For the text-containing cell, return its midpoint in (x, y) coordinate format. 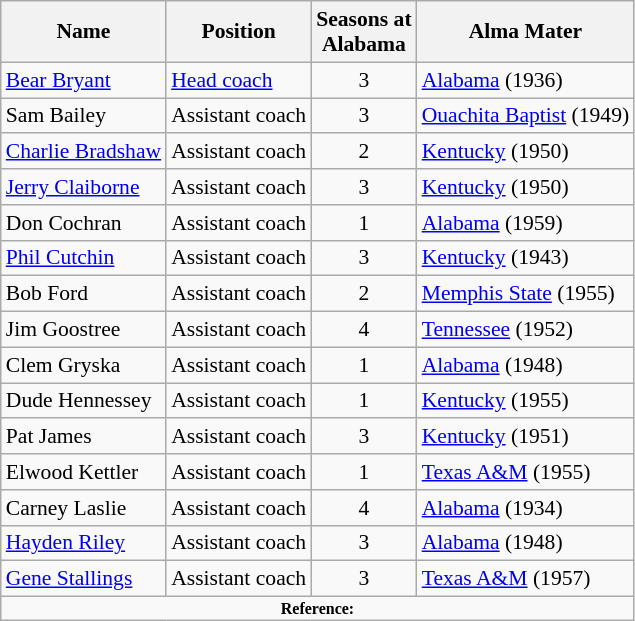
Hayden Riley (84, 543)
Elwood Kettler (84, 472)
Name (84, 32)
Clem Gryska (84, 365)
Kentucky (1943) (526, 258)
Gene Stallings (84, 579)
Sam Bailey (84, 116)
Alabama (1934) (526, 508)
Carney Laslie (84, 508)
Alma Mater (526, 32)
Alabama (1936) (526, 80)
Memphis State (1955) (526, 294)
Jerry Claiborne (84, 187)
Kentucky (1955) (526, 401)
Tennessee (1952) (526, 330)
Kentucky (1951) (526, 437)
Bear Bryant (84, 80)
Charlie Bradshaw (84, 152)
Bob Ford (84, 294)
Seasons atAlabama (364, 32)
Ouachita Baptist (1949) (526, 116)
Pat James (84, 437)
Don Cochran (84, 223)
Dude Hennessey (84, 401)
Texas A&M (1957) (526, 579)
Position (238, 32)
Phil Cutchin (84, 258)
Texas A&M (1955) (526, 472)
Head coach (238, 80)
Jim Goostree (84, 330)
Reference: (318, 609)
Alabama (1959) (526, 223)
